Return the [X, Y] coordinate for the center point of the cell that contains the specified text.  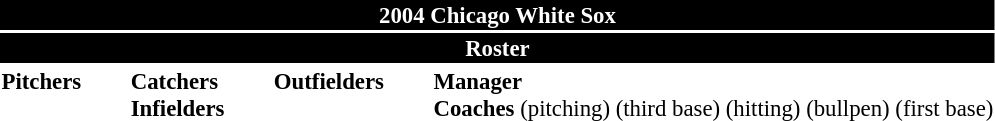
Roster [498, 48]
2004 Chicago White Sox [498, 15]
